Determine the [x, y] coordinate at the center of the cell enclosing the given text.  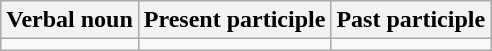
Past participle [411, 20]
Present participle [234, 20]
Verbal noun [70, 20]
